Return (x, y) of the center of cell containing provided text 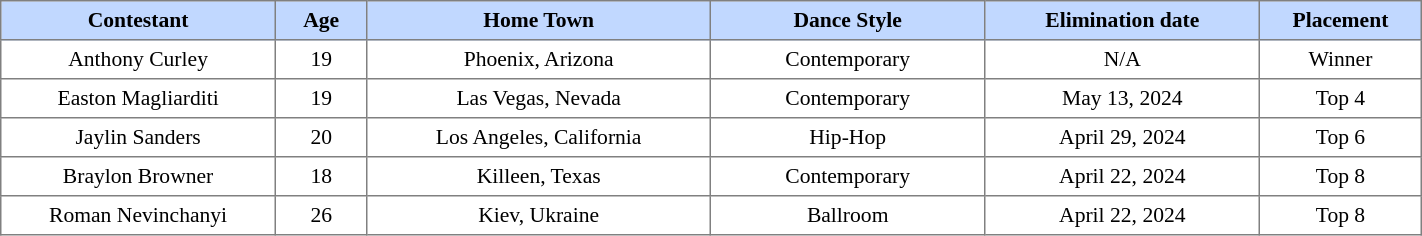
Hip-Hop (848, 138)
Kiev, Ukraine (538, 216)
Phoenix, Arizona (538, 60)
Top 4 (1341, 98)
Contestant (138, 20)
April 29, 2024 (1122, 138)
26 (321, 216)
Los Angeles, California (538, 138)
Dance Style (848, 20)
Roman Nevinchanyi (138, 216)
Killeen, Texas (538, 176)
Jaylin Sanders (138, 138)
Easton Magliarditi (138, 98)
Home Town (538, 20)
Top 6 (1341, 138)
Anthony Curley (138, 60)
Age (321, 20)
May 13, 2024 (1122, 98)
20 (321, 138)
Braylon Browner (138, 176)
Elimination date (1122, 20)
N/A (1122, 60)
18 (321, 176)
Ballroom (848, 216)
Placement (1341, 20)
Las Vegas, Nevada (538, 98)
Winner (1341, 60)
